Search for the cell housing the specified text and yield its (x, y) center coordinate. 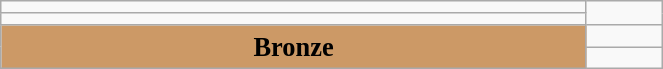
Bronze (294, 46)
